Identify which cell holds the provided text, then report its [X, Y] central coordinate. 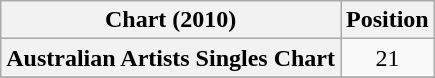
Chart (2010) [171, 20]
Australian Artists Singles Chart [171, 58]
Position [387, 20]
21 [387, 58]
